Capture the cell that displays the provided text and extract its [X, Y] central coordinate. 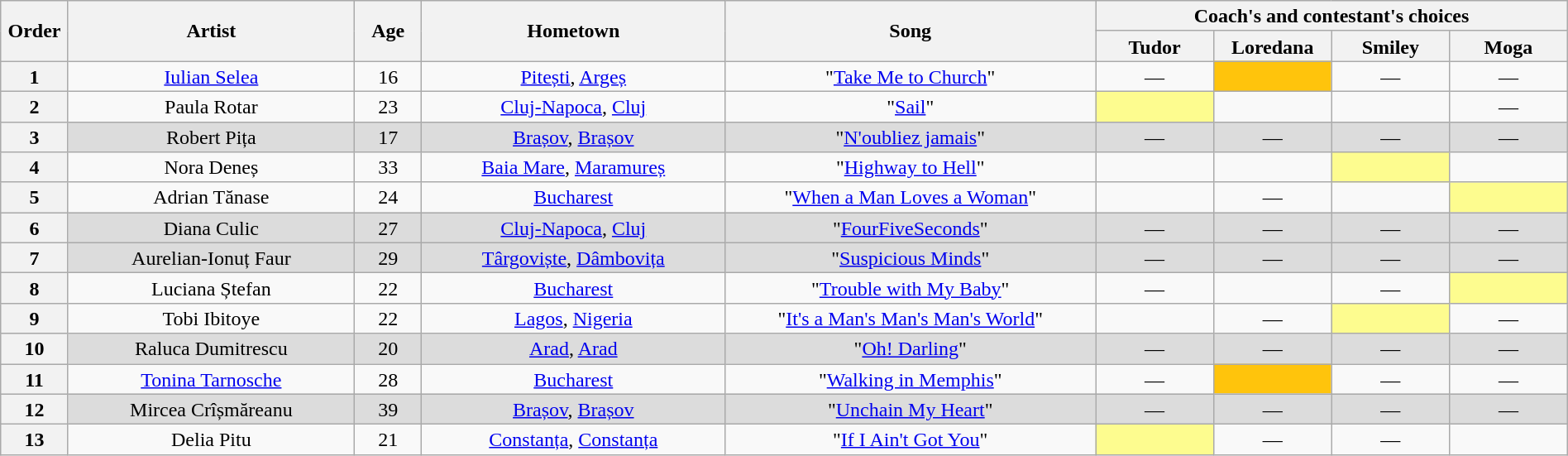
"FourFiveSeconds" [911, 228]
16 [389, 76]
24 [389, 197]
"When a Man Loves a Woman" [911, 197]
29 [389, 258]
"If I Ain't Got You" [911, 440]
Raluca Dumitrescu [211, 349]
Loredana [1272, 46]
Song [911, 31]
8 [35, 288]
Tonina Tarnosche [211, 379]
"Suspicious Minds" [911, 258]
Tudor [1154, 46]
10 [35, 349]
28 [389, 379]
Robert Pița [211, 137]
9 [35, 318]
Aurelian-Ionuț Faur [211, 258]
Paula Rotar [211, 106]
12 [35, 409]
Artist [211, 31]
Age [389, 31]
"Trouble with My Baby" [911, 288]
Hometown [574, 31]
4 [35, 167]
Lagos, Nigeria [574, 318]
Delia Pitu [211, 440]
Constanța, Constanța [574, 440]
Tobi Ibitoye [211, 318]
Order [35, 31]
"Take Me to Church" [911, 76]
7 [35, 258]
6 [35, 228]
Adrian Tănase [211, 197]
"N'oubliez jamais" [911, 137]
Mircea Crîșmăreanu [211, 409]
Iulian Selea [211, 76]
Luciana Ștefan [211, 288]
17 [389, 137]
"Sail" [911, 106]
20 [389, 349]
1 [35, 76]
Moga [1508, 46]
Coach's and contestant's choices [1331, 17]
Nora Deneș [211, 167]
39 [389, 409]
33 [389, 167]
2 [35, 106]
11 [35, 379]
Smiley [1391, 46]
"Oh! Darling" [911, 349]
"Walking in Memphis" [911, 379]
Arad, Arad [574, 349]
"Unchain My Heart" [911, 409]
Diana Culic [211, 228]
27 [389, 228]
3 [35, 137]
"It's a Man's Man's Man's World" [911, 318]
Baia Mare, Maramureș [574, 167]
5 [35, 197]
Pitești, Argeș [574, 76]
13 [35, 440]
23 [389, 106]
21 [389, 440]
"Highway to Hell" [911, 167]
Târgoviște, Dâmbovița [574, 258]
